Identify which cell holds the provided text, then report its [x, y] central coordinate. 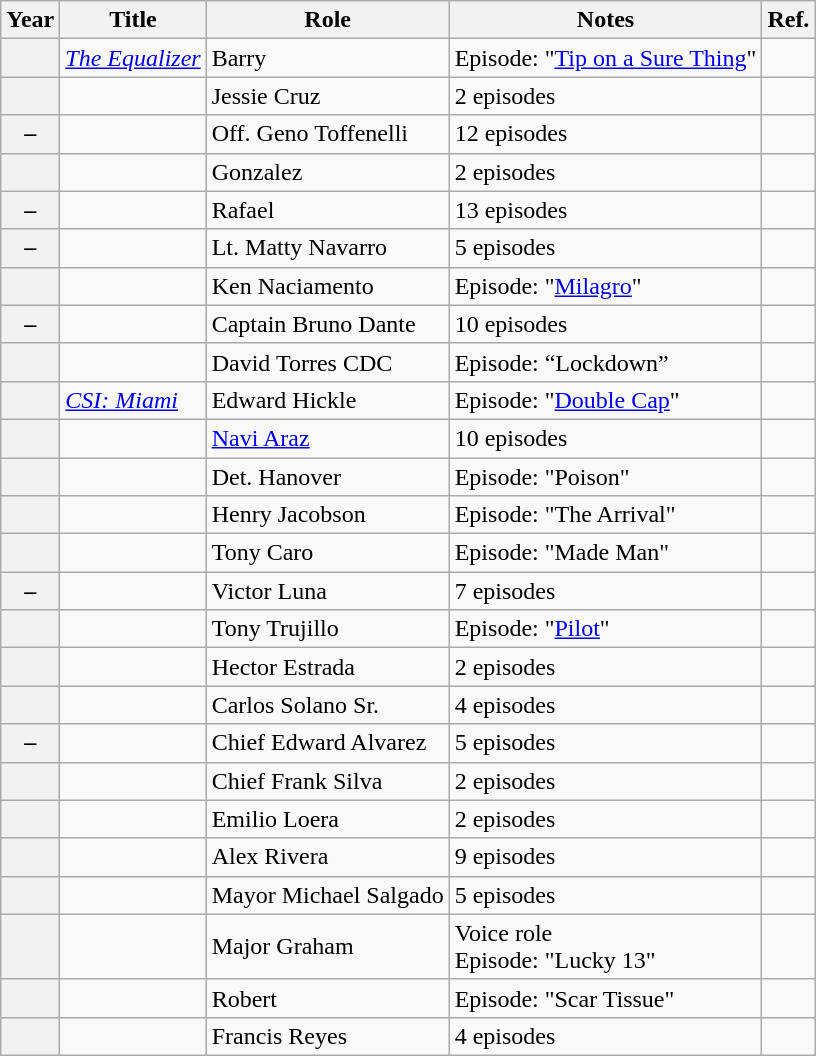
Tony Trujillo [328, 629]
Navi Araz [328, 438]
Henry Jacobson [328, 515]
Victor Luna [328, 591]
Lt. Matty Navarro [328, 248]
David Torres CDC [328, 362]
Ken Naciamento [328, 286]
12 episodes [606, 134]
Episode: "Milagro" [606, 286]
Emilio Loera [328, 819]
Voice roleEpisode: "Lucky 13" [606, 946]
Jessie Cruz [328, 96]
Edward Hickle [328, 400]
Alex Rivera [328, 857]
Episode: “Lockdown” [606, 362]
Episode: "Scar Tissue" [606, 998]
Episode: "Poison" [606, 477]
Captain Bruno Dante [328, 324]
Major Graham [328, 946]
Episode: "Made Man" [606, 553]
9 episodes [606, 857]
Title [133, 20]
Francis Reyes [328, 1036]
Barry [328, 58]
13 episodes [606, 210]
Det. Hanover [328, 477]
Hector Estrada [328, 667]
Chief Frank Silva [328, 781]
Episode: "Pilot" [606, 629]
Notes [606, 20]
Gonzalez [328, 172]
7 episodes [606, 591]
Episode: "The Arrival" [606, 515]
Off. Geno Toffenelli [328, 134]
Episode: "Tip on a Sure Thing" [606, 58]
Chief Edward Alvarez [328, 743]
Rafael [328, 210]
Year [30, 20]
Carlos Solano Sr. [328, 705]
Robert [328, 998]
Ref. [788, 20]
Tony Caro [328, 553]
CSI: Miami [133, 400]
The Equalizer [133, 58]
Role [328, 20]
Episode: "Double Cap" [606, 400]
Mayor Michael Salgado [328, 895]
